Identify which cell holds the provided text, then report its (X, Y) central coordinate. 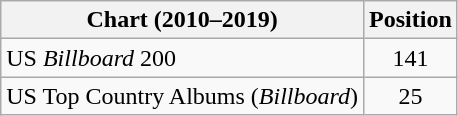
US Top Country Albums (Billboard) (182, 96)
US Billboard 200 (182, 58)
Chart (2010–2019) (182, 20)
Position (411, 20)
25 (411, 96)
141 (411, 58)
